Provide the (x, y) coordinate of the cell's center where the given text is located.  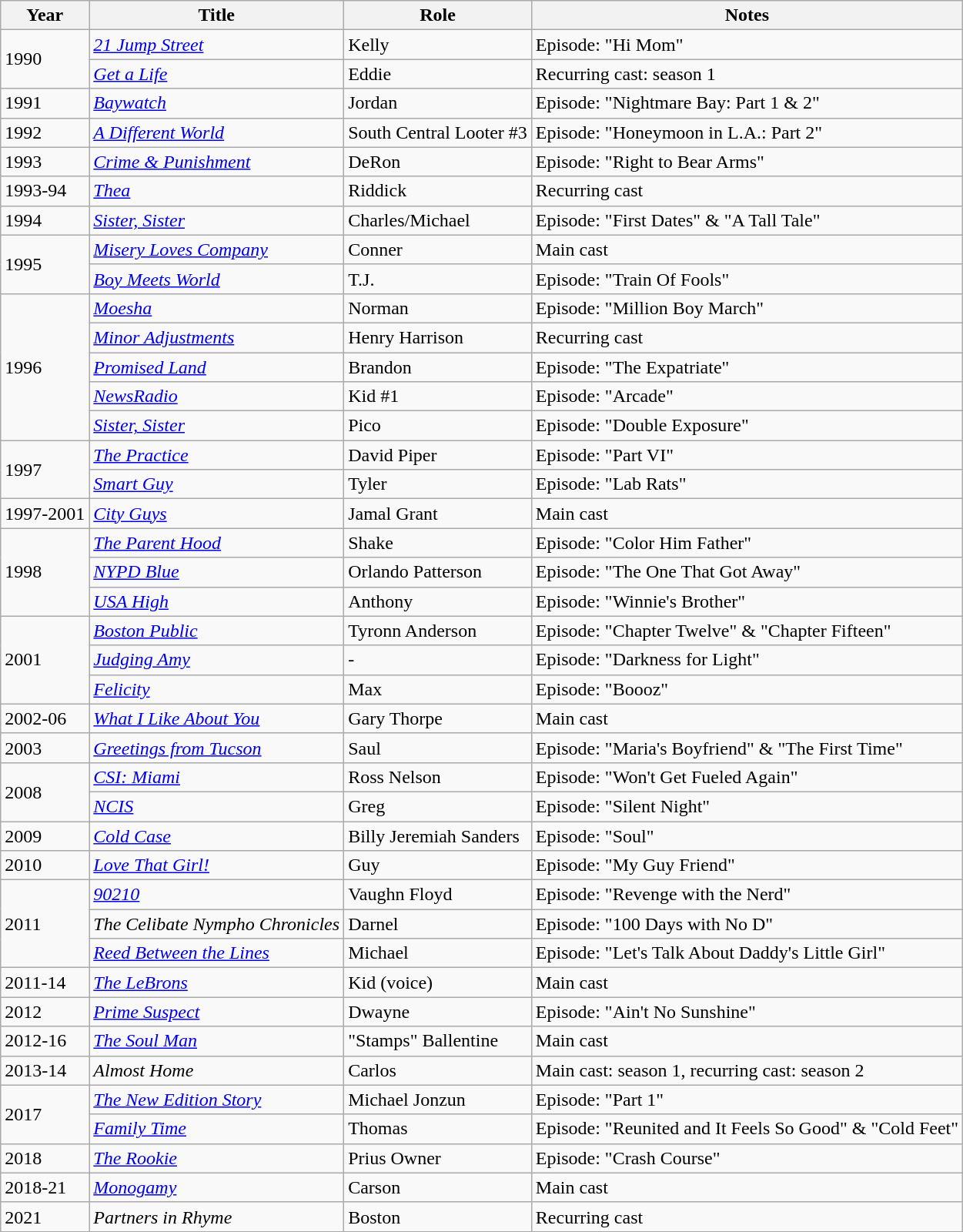
Promised Land (217, 367)
Episode: "My Guy Friend" (747, 865)
1998 (45, 572)
Prius Owner (438, 1158)
Episode: "Boooz" (747, 689)
Henry Harrison (438, 337)
Jordan (438, 103)
Judging Amy (217, 660)
South Central Looter #3 (438, 132)
2012-16 (45, 1041)
Episode: "Crash Course" (747, 1158)
Episode: "Darkness for Light" (747, 660)
Darnel (438, 924)
2018 (45, 1158)
Cold Case (217, 835)
2011 (45, 924)
Michael Jonzun (438, 1100)
Moesha (217, 308)
Saul (438, 748)
- (438, 660)
Almost Home (217, 1070)
NCIS (217, 806)
1996 (45, 367)
Episode: "Color Him Father" (747, 543)
Guy (438, 865)
Episode: "Silent Night" (747, 806)
"Stamps" Ballentine (438, 1041)
Episode: "Million Boy March" (747, 308)
Monogamy (217, 1187)
NYPD Blue (217, 572)
The LeBrons (217, 983)
Episode: "Chapter Twelve" & "Chapter Fifteen" (747, 631)
1995 (45, 264)
Boston (438, 1217)
City Guys (217, 514)
Episode: "Winnie's Brother" (747, 601)
DeRon (438, 162)
What I Like About You (217, 718)
2010 (45, 865)
Thea (217, 191)
Episode: "Maria's Boyfriend" & "The First Time" (747, 748)
Dwayne (438, 1012)
Partners in Rhyme (217, 1217)
Minor Adjustments (217, 337)
The Parent Hood (217, 543)
Tyronn Anderson (438, 631)
Episode: "Part VI" (747, 455)
Conner (438, 249)
Gary Thorpe (438, 718)
The Rookie (217, 1158)
2009 (45, 835)
2011-14 (45, 983)
Prime Suspect (217, 1012)
Carson (438, 1187)
Max (438, 689)
1997 (45, 470)
Role (438, 15)
Riddick (438, 191)
Crime & Punishment (217, 162)
Charles/Michael (438, 220)
Episode: "First Dates" & "A Tall Tale" (747, 220)
Episode: "Part 1" (747, 1100)
1990 (45, 59)
Brandon (438, 367)
Michael (438, 953)
Episode: "Nightmare Bay: Part 1 & 2" (747, 103)
1993 (45, 162)
Greg (438, 806)
Episode: "Honeymoon in L.A.: Part 2" (747, 132)
Title (217, 15)
2013-14 (45, 1070)
Episode: "Hi Mom" (747, 45)
Felicity (217, 689)
Episode: "Arcade" (747, 397)
Carlos (438, 1070)
Anthony (438, 601)
The New Edition Story (217, 1100)
Episode: "Soul" (747, 835)
2012 (45, 1012)
21 Jump Street (217, 45)
NewsRadio (217, 397)
1993-94 (45, 191)
Kid #1 (438, 397)
Misery Loves Company (217, 249)
Episode: "Lab Rats" (747, 484)
90210 (217, 895)
Kid (voice) (438, 983)
Orlando Patterson (438, 572)
Norman (438, 308)
2017 (45, 1114)
Jamal Grant (438, 514)
Episode: "Double Exposure" (747, 426)
Ross Nelson (438, 777)
Recurring cast: season 1 (747, 74)
1994 (45, 220)
Shake (438, 543)
David Piper (438, 455)
Pico (438, 426)
Reed Between the Lines (217, 953)
The Celibate Nympho Chronicles (217, 924)
Episode: "The Expatriate" (747, 367)
Episode: "Right to Bear Arms" (747, 162)
2018-21 (45, 1187)
Notes (747, 15)
Episode: "Let's Talk About Daddy's Little Girl" (747, 953)
Boy Meets World (217, 279)
USA High (217, 601)
Baywatch (217, 103)
Smart Guy (217, 484)
Billy Jeremiah Sanders (438, 835)
Episode: "Train Of Fools" (747, 279)
The Soul Man (217, 1041)
A Different World (217, 132)
2003 (45, 748)
Kelly (438, 45)
Episode: "The One That Got Away" (747, 572)
Main cast: season 1, recurring cast: season 2 (747, 1070)
Year (45, 15)
Eddie (438, 74)
Thomas (438, 1129)
Greetings from Tucson (217, 748)
1991 (45, 103)
Episode: "Reunited and It Feels So Good" & "Cold Feet" (747, 1129)
2001 (45, 660)
Episode: "Ain't No Sunshine" (747, 1012)
2021 (45, 1217)
Love That Girl! (217, 865)
CSI: Miami (217, 777)
Family Time (217, 1129)
Vaughn Floyd (438, 895)
Get a Life (217, 74)
Boston Public (217, 631)
Episode: "Revenge with the Nerd" (747, 895)
Episode: "Won't Get Fueled Again" (747, 777)
The Practice (217, 455)
Episode: "100 Days with No D" (747, 924)
1997-2001 (45, 514)
T.J. (438, 279)
1992 (45, 132)
2002-06 (45, 718)
Tyler (438, 484)
2008 (45, 792)
